Extract the [X, Y] coordinate from the center of the cell holding the provided text.  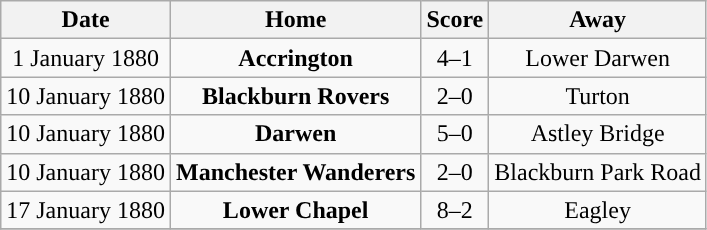
Accrington [295, 58]
Lower Darwen [598, 58]
8–2 [455, 210]
Eagley [598, 210]
Blackburn Park Road [598, 172]
1 January 1880 [86, 58]
Home [295, 20]
Score [455, 20]
Blackburn Rovers [295, 96]
Turton [598, 96]
17 January 1880 [86, 210]
Date [86, 20]
Lower Chapel [295, 210]
Darwen [295, 134]
4–1 [455, 58]
Manchester Wanderers [295, 172]
Away [598, 20]
5–0 [455, 134]
Astley Bridge [598, 134]
